Find where the given text appears and provide that cell's center as (X, Y) coordinate. 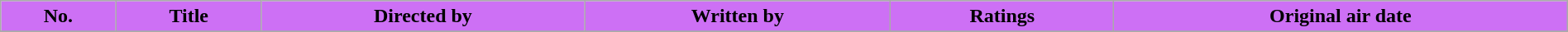
Original air date (1341, 16)
No. (58, 16)
Directed by (423, 16)
Title (189, 16)
Ratings (1002, 16)
Written by (738, 16)
